Return the (x, y) coordinate for the center point of the cell that contains the specified text.  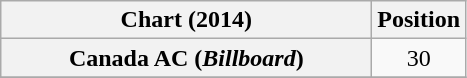
30 (419, 58)
Position (419, 20)
Canada AC (Billboard) (186, 58)
Chart (2014) (186, 20)
